Capture the cell that displays the provided text and extract its [X, Y] central coordinate. 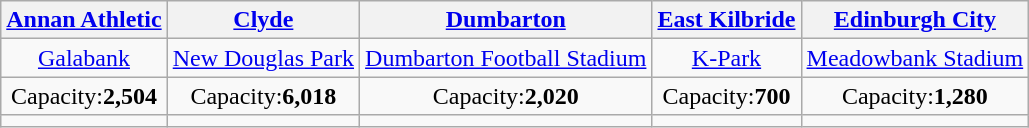
Dumbarton [506, 20]
New Douglas Park [263, 58]
Capacity:700 [726, 96]
Capacity:2,504 [84, 96]
East Kilbride [726, 20]
Capacity:2,020 [506, 96]
Meadowbank Stadium [915, 58]
Galabank [84, 58]
Capacity:1,280 [915, 96]
Edinburgh City [915, 20]
Annan Athletic [84, 20]
Clyde [263, 20]
K-Park [726, 58]
Dumbarton Football Stadium [506, 58]
Capacity:6,018 [263, 96]
